Provide the [x, y] coordinate of the cell's center where the given text is located.  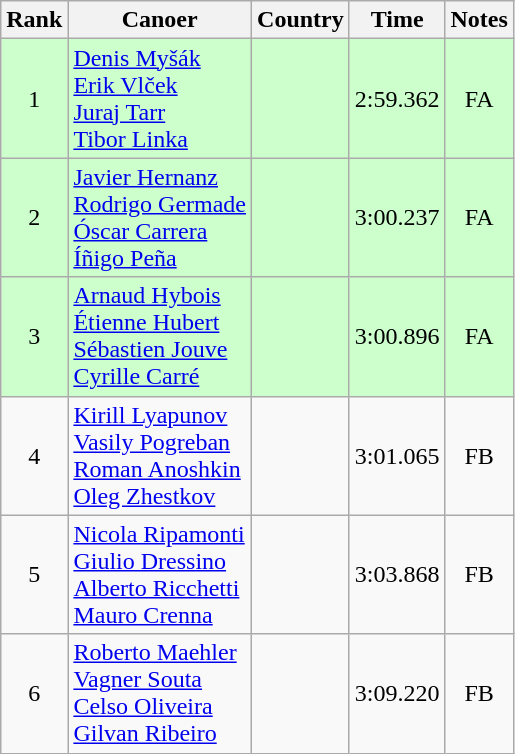
Time [397, 20]
5 [34, 574]
3:00.237 [397, 218]
3:09.220 [397, 694]
4 [34, 456]
Canoer [160, 20]
Nicola RipamontiGiulio DressinoAlberto RicchettiMauro Crenna [160, 574]
2:59.362 [397, 98]
Arnaud HyboisÉtienne HubertSébastien JouveCyrille Carré [160, 336]
3:00.896 [397, 336]
Rank [34, 20]
Denis MyšákErik VlčekJuraj TarrTibor Linka [160, 98]
3:03.868 [397, 574]
Notes [479, 20]
Country [301, 20]
3 [34, 336]
Kirill LyapunovVasily PogrebanRoman AnoshkinOleg Zhestkov [160, 456]
Javier HernanzRodrigo GermadeÓscar CarreraÍñigo Peña [160, 218]
3:01.065 [397, 456]
2 [34, 218]
Roberto MaehlerVagner SoutaCelso OliveiraGilvan Ribeiro [160, 694]
6 [34, 694]
1 [34, 98]
